Return [x, y] of the center of cell containing provided text 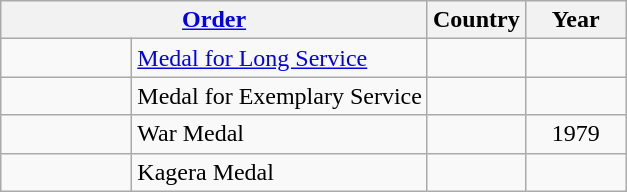
Year [576, 20]
Medal for Exemplary Service [280, 96]
Country [476, 20]
Kagera Medal [280, 172]
Medal for Long Service [280, 58]
Order [214, 20]
War Medal [280, 134]
1979 [576, 134]
